Capture the cell that displays the provided text and extract its (x, y) central coordinate. 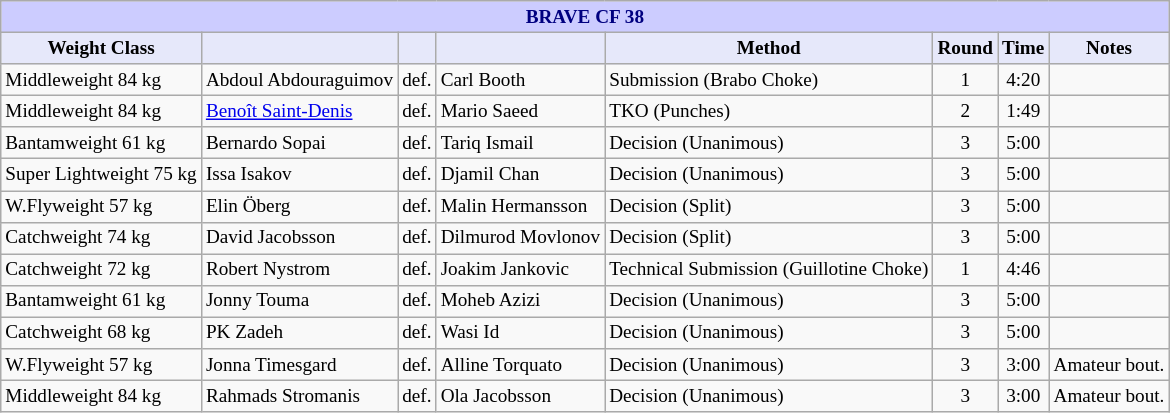
Super Lightweight 75 kg (102, 175)
BRAVE CF 38 (585, 17)
2 (966, 111)
TKO (Punches) (769, 111)
Time (1024, 48)
Notes (1109, 48)
Jonna Timesgard (299, 365)
1:49 (1024, 111)
Elin Öberg (299, 206)
Benoît Saint-Denis (299, 111)
Moheb Azizi (520, 301)
Rahmads Stromanis (299, 396)
Round (966, 48)
Dilmurod Movlonov (520, 238)
Catchweight 72 kg (102, 270)
Technical Submission (Guillotine Choke) (769, 270)
Catchweight 74 kg (102, 238)
David Jacobsson (299, 238)
Catchweight 68 kg (102, 333)
Issa Isakov (299, 175)
Method (769, 48)
Jonny Touma (299, 301)
Wasi Id (520, 333)
Djamil Chan (520, 175)
Joakim Jankovic (520, 270)
Alline Torquato (520, 365)
PK Zadeh (299, 333)
Carl Booth (520, 80)
Robert Nystrom (299, 270)
4:46 (1024, 270)
Abdoul Abdouraguimov (299, 80)
Tariq Ismail (520, 143)
Bernardo Sopai (299, 143)
Mario Saeed (520, 111)
4:20 (1024, 80)
Weight Class (102, 48)
Malin Hermansson (520, 206)
Ola Jacobsson (520, 396)
Submission (Brabo Choke) (769, 80)
